Provide the [X, Y] coordinate of the cell's center where the given text is located.  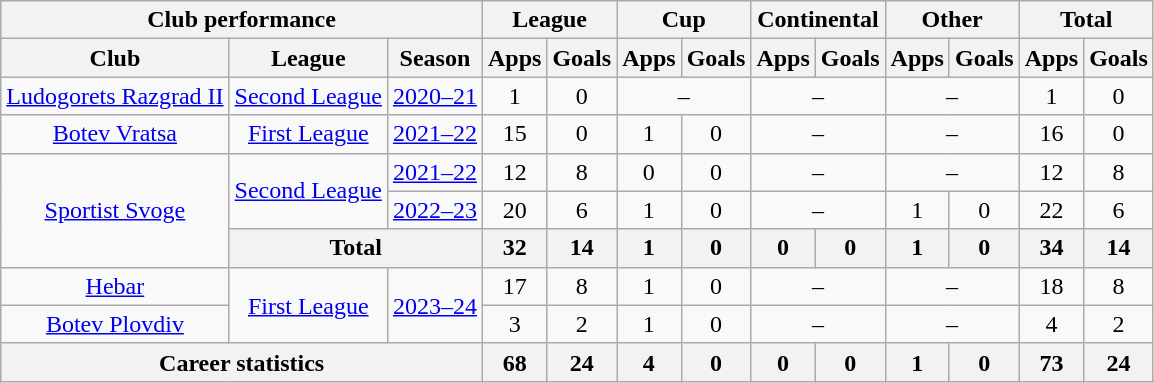
Sportist Svoge [115, 210]
Continental [818, 20]
73 [1051, 362]
22 [1051, 210]
3 [514, 324]
18 [1051, 286]
Club performance [242, 20]
20 [514, 210]
2023–24 [434, 305]
34 [1051, 248]
32 [514, 248]
16 [1051, 134]
Botev Plovdiv [115, 324]
Career statistics [242, 362]
Ludogorets Razgrad II [115, 96]
2020–21 [434, 96]
17 [514, 286]
Hebar [115, 286]
Season [434, 58]
68 [514, 362]
Cup [684, 20]
2022–23 [434, 210]
Other [952, 20]
15 [514, 134]
Botev Vratsa [115, 134]
Club [115, 58]
